Provide the (X, Y) coordinate of the cell's center where the given text is located.  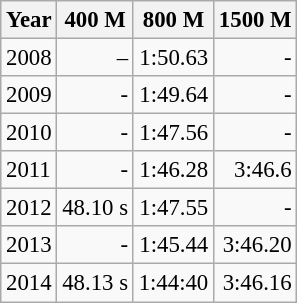
1:46.28 (173, 170)
2010 (29, 133)
3:46.20 (256, 245)
400 M (95, 20)
48.10 s (95, 208)
1:45.44 (173, 245)
1:50.63 (173, 58)
1:44:40 (173, 283)
– (95, 58)
800 M (173, 20)
2011 (29, 170)
2013 (29, 245)
1:49.64 (173, 95)
48.13 s (95, 283)
3:46.16 (256, 283)
2012 (29, 208)
1:47.55 (173, 208)
3:46.6 (256, 170)
1:47.56 (173, 133)
2014 (29, 283)
2008 (29, 58)
Year (29, 20)
1500 M (256, 20)
2009 (29, 95)
